Extract the (X, Y) coordinate from the center of the cell holding the provided text.  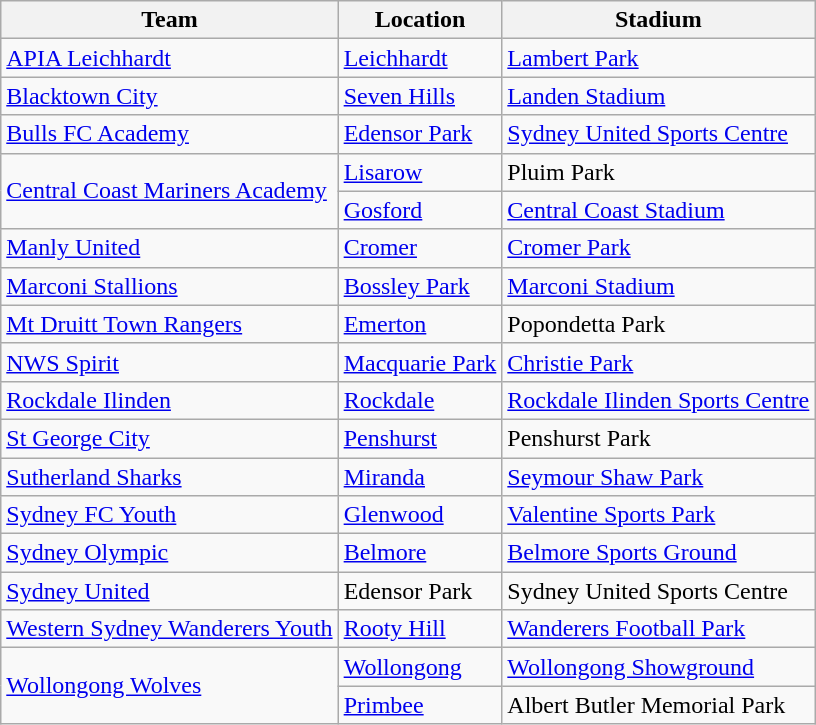
St George City (170, 438)
Gosford (420, 210)
Rockdale Ilinden Sports Centre (658, 400)
NWS Spirit (170, 362)
Christie Park (658, 362)
Cromer Park (658, 248)
Belmore (420, 553)
Mt Druitt Town Rangers (170, 324)
Western Sydney Wanderers Youth (170, 629)
Valentine Sports Park (658, 515)
Marconi Stallions (170, 286)
Bossley Park (420, 286)
Blacktown City (170, 96)
Penshurst Park (658, 438)
Rooty Hill (420, 629)
Wanderers Football Park (658, 629)
Sutherland Sharks (170, 477)
Rockdale (420, 400)
Team (170, 20)
Stadium (658, 20)
Landen Stadium (658, 96)
Sydney FC Youth (170, 515)
Pluim Park (658, 172)
Location (420, 20)
Macquarie Park (420, 362)
Marconi Stadium (658, 286)
APIA Leichhardt (170, 58)
Manly United (170, 248)
Wollongong Wolves (170, 686)
Primbee (420, 705)
Bulls FC Academy (170, 134)
Rockdale Ilinden (170, 400)
Wollongong (420, 667)
Cromer (420, 248)
Lambert Park (658, 58)
Glenwood (420, 515)
Albert Butler Memorial Park (658, 705)
Belmore Sports Ground (658, 553)
Seven Hills (420, 96)
Seymour Shaw Park (658, 477)
Sydney United (170, 591)
Wollongong Showground (658, 667)
Leichhardt (420, 58)
Lisarow (420, 172)
Sydney Olympic (170, 553)
Miranda (420, 477)
Popondetta Park (658, 324)
Central Coast Mariners Academy (170, 191)
Central Coast Stadium (658, 210)
Emerton (420, 324)
Penshurst (420, 438)
